Scan for the cell matching the given text and deliver its (X, Y) coordinate at center. 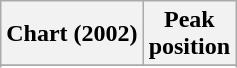
Peakposition (189, 34)
Chart (2002) (72, 34)
